Scan for the cell matching the given text and deliver its [x, y] coordinate at center. 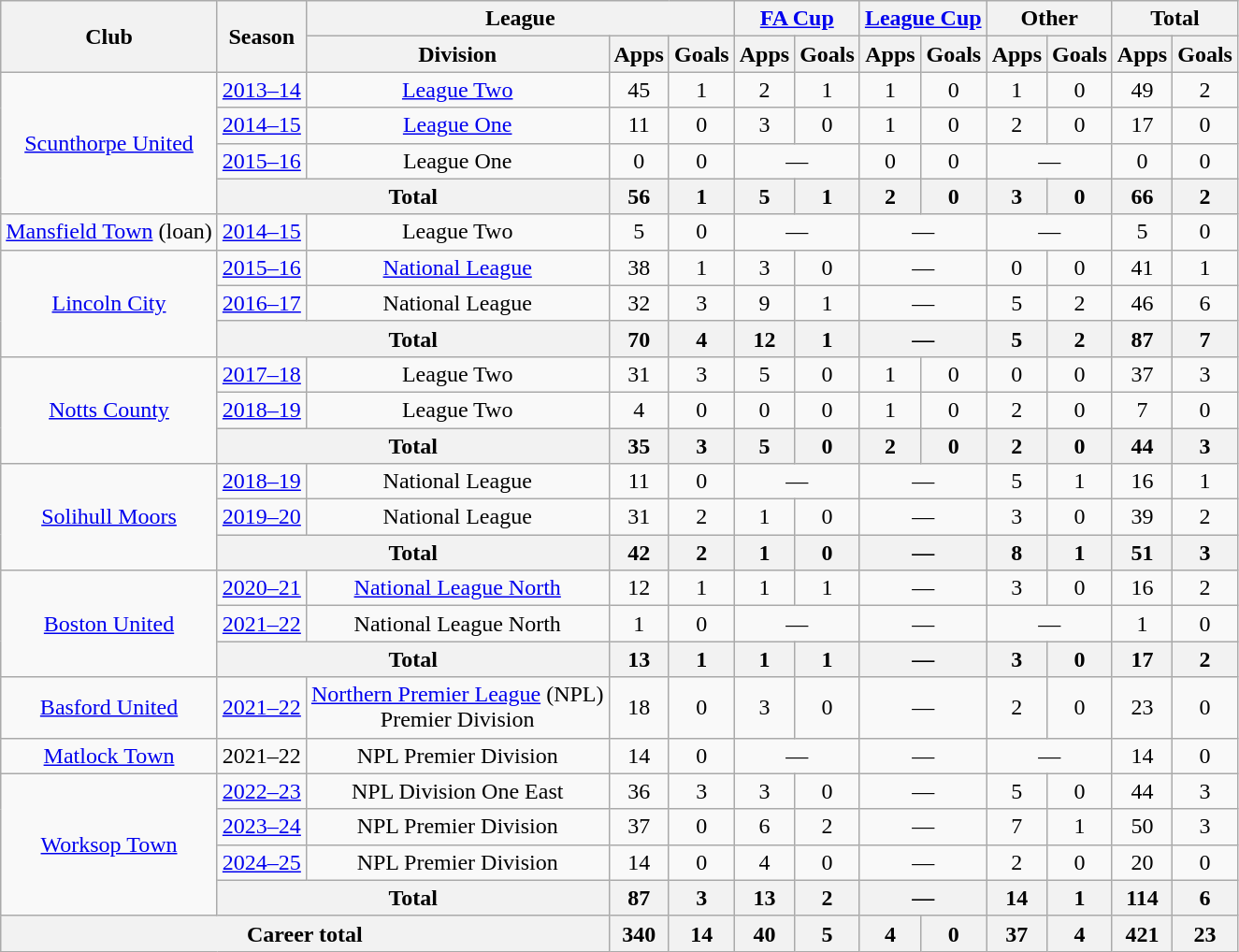
Other [1049, 19]
340 [639, 933]
League Cup [923, 19]
421 [1142, 933]
8 [1016, 553]
66 [1142, 196]
2013–14 [262, 90]
9 [764, 303]
FA Cup [797, 19]
Career total [305, 933]
41 [1142, 267]
Solihull Moors [109, 517]
114 [1142, 898]
2022–23 [262, 791]
40 [764, 933]
46 [1142, 303]
Season [262, 36]
Boston United [109, 624]
Matlock Town [109, 756]
Lincoln City [109, 303]
38 [639, 267]
2023–24 [262, 827]
Notts County [109, 410]
NPL Division One East [457, 791]
42 [639, 553]
Division [457, 54]
39 [1142, 517]
Basford United [109, 707]
Northern Premier League (NPL)Premier Division [457, 707]
36 [639, 791]
Worksop Town [109, 844]
2017–18 [262, 374]
70 [639, 339]
45 [639, 90]
32 [639, 303]
2020–21 [262, 588]
50 [1142, 827]
35 [639, 446]
Mansfield Town (loan) [109, 232]
2024–25 [262, 862]
20 [1142, 862]
Club [109, 36]
2016–17 [262, 303]
18 [639, 707]
56 [639, 196]
51 [1142, 553]
2019–20 [262, 517]
League [520, 19]
49 [1142, 90]
Scunthorpe United [109, 143]
